From the cell containing the given text, extract its center point as [X, Y] coordinate. 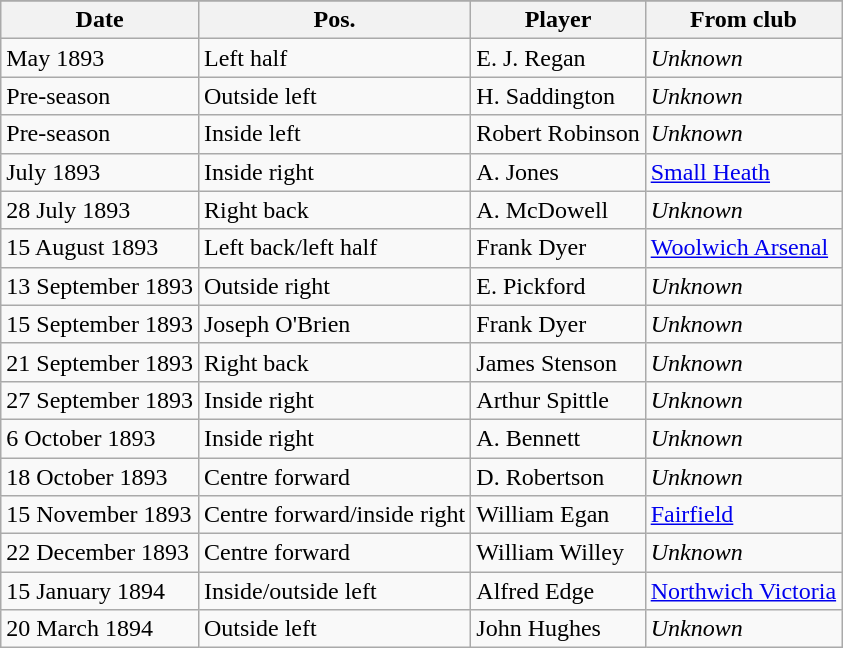
Outside right [334, 286]
20 March 1894 [100, 629]
22 December 1893 [100, 553]
Robert Robinson [558, 134]
D. Robertson [558, 477]
18 October 1893 [100, 477]
E. Pickford [558, 286]
15 January 1894 [100, 591]
21 September 1893 [100, 362]
13 September 1893 [100, 286]
Joseph O'Brien [334, 324]
Date [100, 20]
Player [558, 20]
Woolwich Arsenal [743, 248]
Fairfield [743, 515]
John Hughes [558, 629]
27 September 1893 [100, 400]
James Stenson [558, 362]
15 November 1893 [100, 515]
6 October 1893 [100, 438]
William Willey [558, 553]
A. Jones [558, 172]
Inside/outside left [334, 591]
Arthur Spittle [558, 400]
July 1893 [100, 172]
15 September 1893 [100, 324]
E. J. Regan [558, 58]
May 1893 [100, 58]
William Egan [558, 515]
15 August 1893 [100, 248]
H. Saddington [558, 96]
Centre forward/inside right [334, 515]
28 July 1893 [100, 210]
A. McDowell [558, 210]
Northwich Victoria [743, 591]
Small Heath [743, 172]
A. Bennett [558, 438]
Left half [334, 58]
Inside left [334, 134]
Left back/left half [334, 248]
Pos. [334, 20]
From club [743, 20]
Alfred Edge [558, 591]
